Determine the [X, Y] coordinate at the center of the cell enclosing the given text.  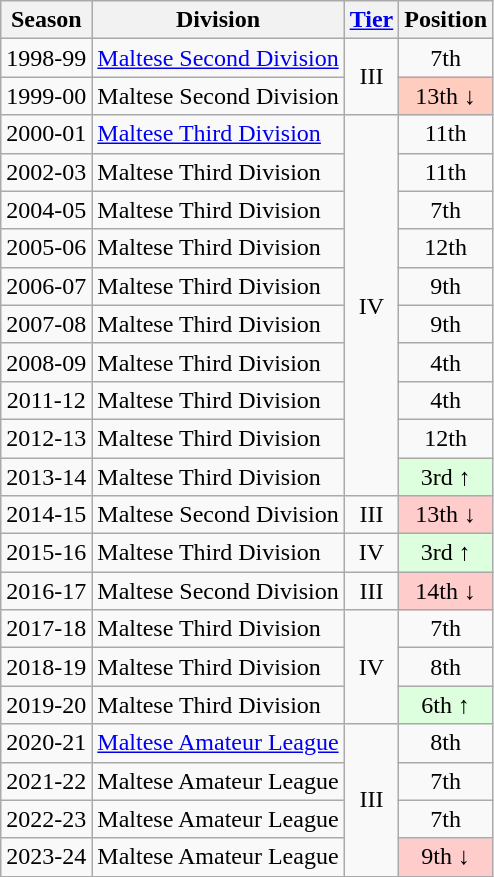
2016-17 [46, 591]
Division [218, 20]
2012-13 [46, 438]
2000-01 [46, 134]
2006-07 [46, 286]
Tier [372, 20]
2014-15 [46, 515]
6th ↑ [446, 705]
1998-99 [46, 58]
1999-00 [46, 96]
2015-16 [46, 553]
2011-12 [46, 400]
2013-14 [46, 477]
2023-24 [46, 857]
2022-23 [46, 819]
2005-06 [46, 248]
2008-09 [46, 362]
2002-03 [46, 172]
2021-22 [46, 781]
14th ↓ [446, 591]
2004-05 [46, 210]
9th ↓ [446, 857]
2007-08 [46, 324]
2019-20 [46, 705]
Position [446, 20]
2020-21 [46, 743]
2017-18 [46, 629]
Season [46, 20]
2018-19 [46, 667]
